Identify which cell holds the provided text, then report its [x, y] central coordinate. 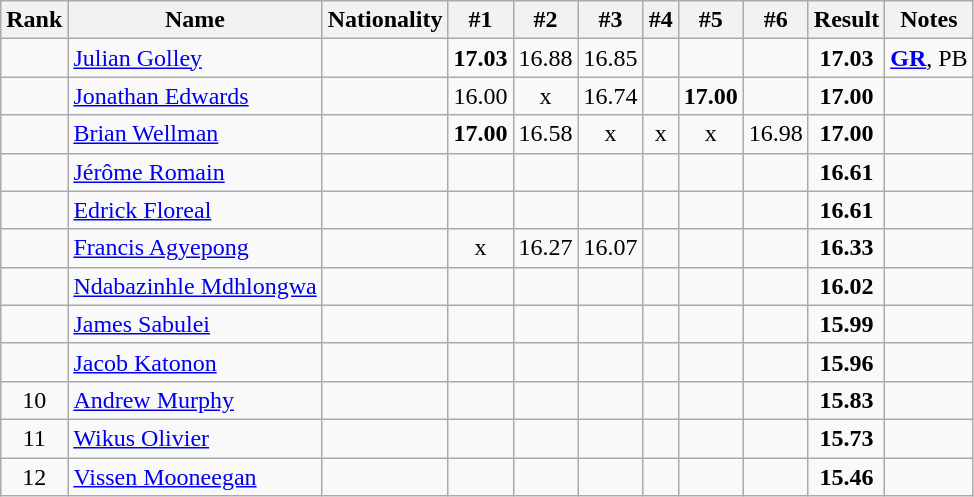
16.98 [776, 134]
12 [34, 477]
Name [195, 20]
Brian Wellman [195, 134]
#3 [610, 20]
#1 [480, 20]
16.74 [610, 96]
Jacob Katonon [195, 362]
15.73 [846, 438]
#5 [710, 20]
16.02 [846, 286]
10 [34, 400]
#4 [660, 20]
Francis Agyepong [195, 248]
16.27 [546, 248]
Result [846, 20]
Nationality [385, 20]
#2 [546, 20]
Julian Golley [195, 58]
Andrew Murphy [195, 400]
16.88 [546, 58]
Jérôme Romain [195, 172]
16.00 [480, 96]
Vissen Mooneegan [195, 477]
16.33 [846, 248]
Jonathan Edwards [195, 96]
15.99 [846, 324]
Notes [929, 20]
Ndabazinhle Mdhlongwa [195, 286]
11 [34, 438]
Wikus Olivier [195, 438]
James Sabulei [195, 324]
16.85 [610, 58]
Rank [34, 20]
16.07 [610, 248]
GR, PB [929, 58]
15.96 [846, 362]
#6 [776, 20]
Edrick Floreal [195, 210]
15.83 [846, 400]
15.46 [846, 477]
16.58 [546, 134]
